Search for the cell housing the specified text and yield its [X, Y] center coordinate. 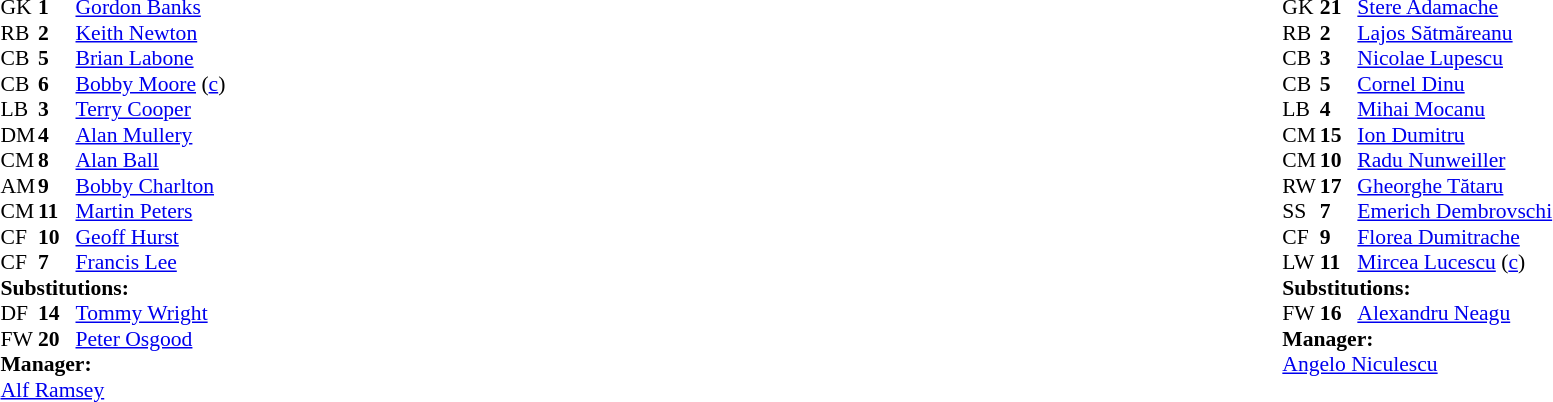
Cornel Dinu [1454, 84]
15 [1339, 135]
RW [1301, 186]
Radu Nunweiller [1454, 161]
LW [1301, 263]
Alan Mullery [151, 135]
Bobby Moore (c) [151, 84]
Nicolae Lupescu [1454, 59]
AM [19, 186]
Francis Lee [151, 263]
Bobby Charlton [151, 186]
Tommy Wright [151, 313]
Alan Ball [151, 161]
DF [19, 313]
14 [57, 313]
16 [1339, 313]
Alexandru Neagu [1454, 313]
Lajos Sătmăreanu [1454, 33]
Peter Osgood [151, 339]
Mircea Lucescu (c) [1454, 263]
17 [1339, 186]
Keith Newton [151, 33]
Ion Dumitru [1454, 135]
6 [57, 84]
Martin Peters [151, 211]
Terry Cooper [151, 109]
Florea Dumitrache [1454, 237]
DM [19, 135]
Brian Labone [151, 59]
20 [57, 339]
Gheorghe Tătaru [1454, 186]
Angelo Niculescu [1417, 365]
SS [1301, 211]
Emerich Dembrovschi [1454, 211]
Geoff Hurst [151, 237]
Mihai Mocanu [1454, 109]
8 [57, 161]
